For the text-containing cell, return its midpoint in (x, y) coordinate format. 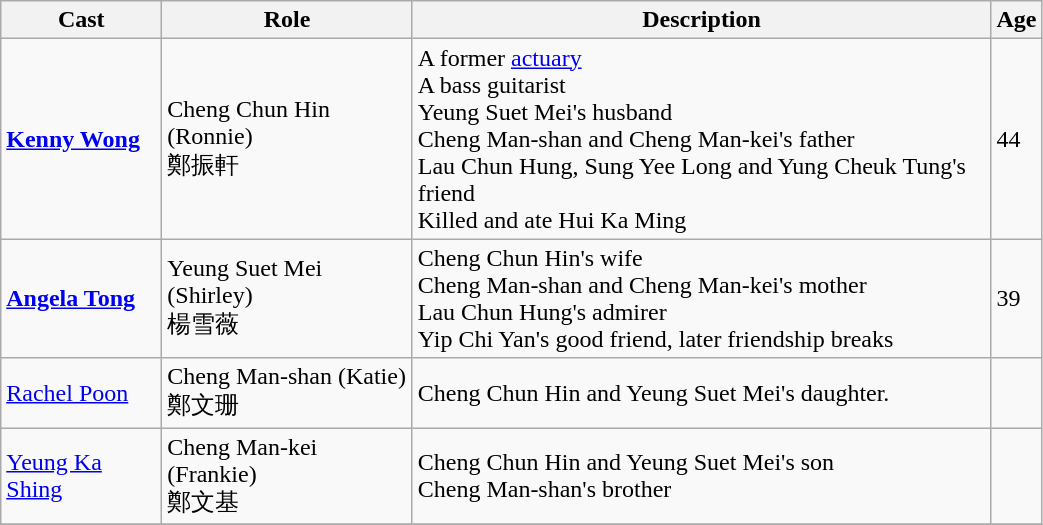
Angela Tong (82, 298)
Description (702, 20)
Cheng Man-kei (Frankie)鄭文基 (287, 476)
Cheng Chun Hin's wifeCheng Man-shan and Cheng Man-kei's motherLau Chun Hung's admirerYip Chi Yan's good friend, later friendship breaks (702, 298)
Role (287, 20)
Kenny Wong (82, 139)
Cheng Chun Hin (Ronnie)鄭振軒 (287, 139)
Cheng Man-shan (Katie)鄭文珊 (287, 393)
44 (1016, 139)
Yeung Suet Mei (Shirley)楊雪薇 (287, 298)
Age (1016, 20)
Cheng Chun Hin and Yeung Suet Mei's sonCheng Man-shan's brother (702, 476)
Rachel Poon (82, 393)
Cast (82, 20)
39 (1016, 298)
Cheng Chun Hin and Yeung Suet Mei's daughter. (702, 393)
Yeung Ka Shing (82, 476)
